Find where the given text appears and provide that cell's center as [x, y] coordinate. 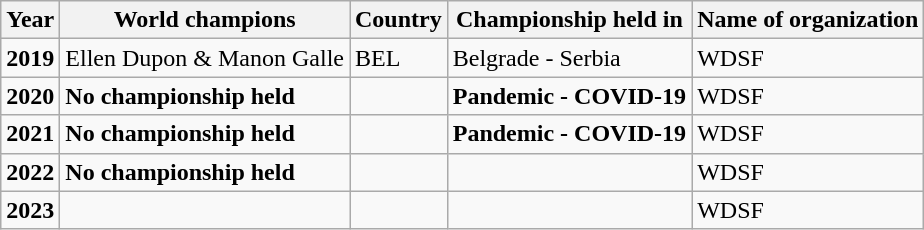
2019 [30, 58]
Ellen Dupon & Manon Galle [205, 58]
Championship held in [569, 20]
Belgrade - Serbia [569, 58]
Year [30, 20]
2020 [30, 96]
2022 [30, 172]
World champions [205, 20]
2023 [30, 210]
Country [399, 20]
BEL [399, 58]
Name of organization [808, 20]
2021 [30, 134]
